Return (X, Y) of the center of cell containing provided text 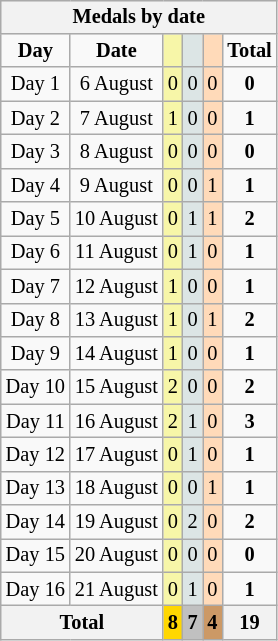
4 (213, 623)
Day 16 (36, 589)
3 (249, 421)
Day 2 (36, 118)
9 August (116, 185)
Day 9 (36, 354)
Day 13 (36, 488)
19 (249, 623)
Day 1 (36, 84)
6 August (116, 84)
8 (173, 623)
17 August (116, 455)
Day 3 (36, 152)
Medals by date (139, 17)
13 August (116, 320)
20 August (116, 556)
Day 7 (36, 286)
Day 10 (36, 387)
12 August (116, 286)
Day 8 (36, 320)
Day 4 (36, 185)
7 (193, 623)
11 August (116, 253)
14 August (116, 354)
8 August (116, 152)
15 August (116, 387)
Date (116, 51)
16 August (116, 421)
Day 12 (36, 455)
Day (36, 51)
21 August (116, 589)
Day 5 (36, 219)
Day 6 (36, 253)
Day 11 (36, 421)
10 August (116, 219)
19 August (116, 522)
7 August (116, 118)
18 August (116, 488)
Day 15 (36, 556)
Day 14 (36, 522)
